Return the (x, y) coordinate for the center point of the cell that contains the specified text.  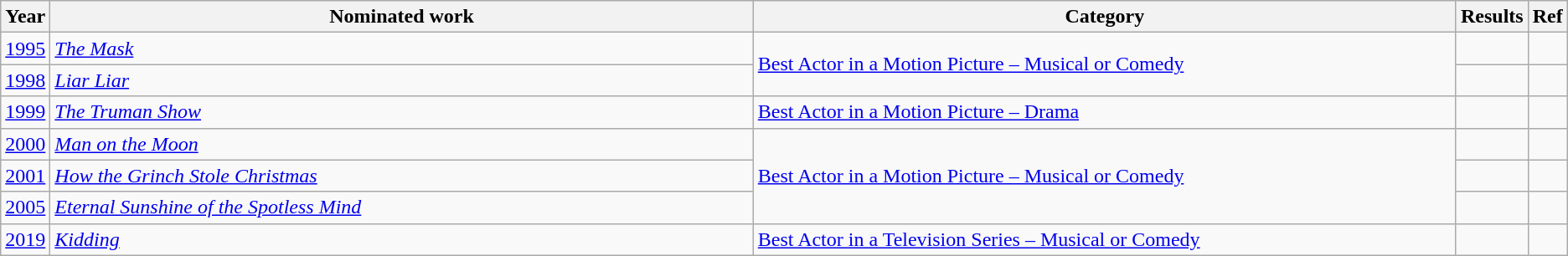
Eternal Sunshine of the Spotless Mind (402, 207)
The Mask (402, 49)
2005 (25, 207)
2019 (25, 239)
Best Actor in a Motion Picture – Drama (1104, 112)
Category (1104, 17)
Man on the Moon (402, 144)
2000 (25, 144)
1995 (25, 49)
Best Actor in a Television Series – Musical or Comedy (1104, 239)
2001 (25, 176)
The Truman Show (402, 112)
Kidding (402, 239)
Results (1492, 17)
1999 (25, 112)
How the Grinch Stole Christmas (402, 176)
Ref (1548, 17)
1998 (25, 80)
Liar Liar (402, 80)
Nominated work (402, 17)
Year (25, 17)
